Detect which cell encompasses the target text, then output its (x, y) center coordinate. 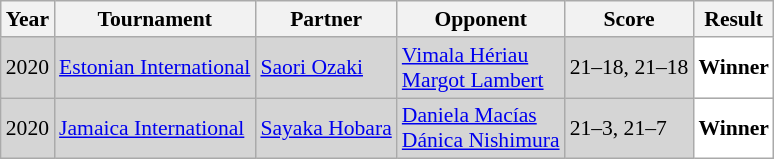
Daniela Macías Dánica Nishimura (481, 128)
Tournament (154, 19)
Saori Ozaki (326, 68)
Estonian International (154, 68)
Score (630, 19)
21–18, 21–18 (630, 68)
Opponent (481, 19)
Vimala Hériau Margot Lambert (481, 68)
Jamaica International (154, 128)
Partner (326, 19)
Year (28, 19)
21–3, 21–7 (630, 128)
Result (734, 19)
Sayaka Hobara (326, 128)
